Determine the [X, Y] coordinate at the center of the cell enclosing the given text.  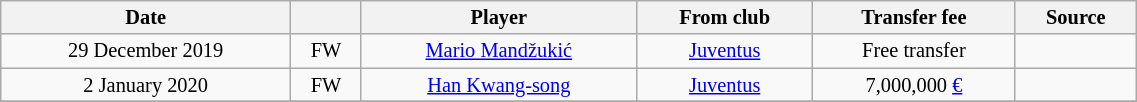
Transfer fee [914, 17]
Mario Mandžukić [498, 51]
2 January 2020 [146, 85]
29 December 2019 [146, 51]
Free transfer [914, 51]
Han Kwang-song [498, 85]
Date [146, 17]
From club [724, 17]
7,000,000 € [914, 85]
Player [498, 17]
Source [1076, 17]
